Output the [x, y] coordinate of the center of the cell containing the given text.  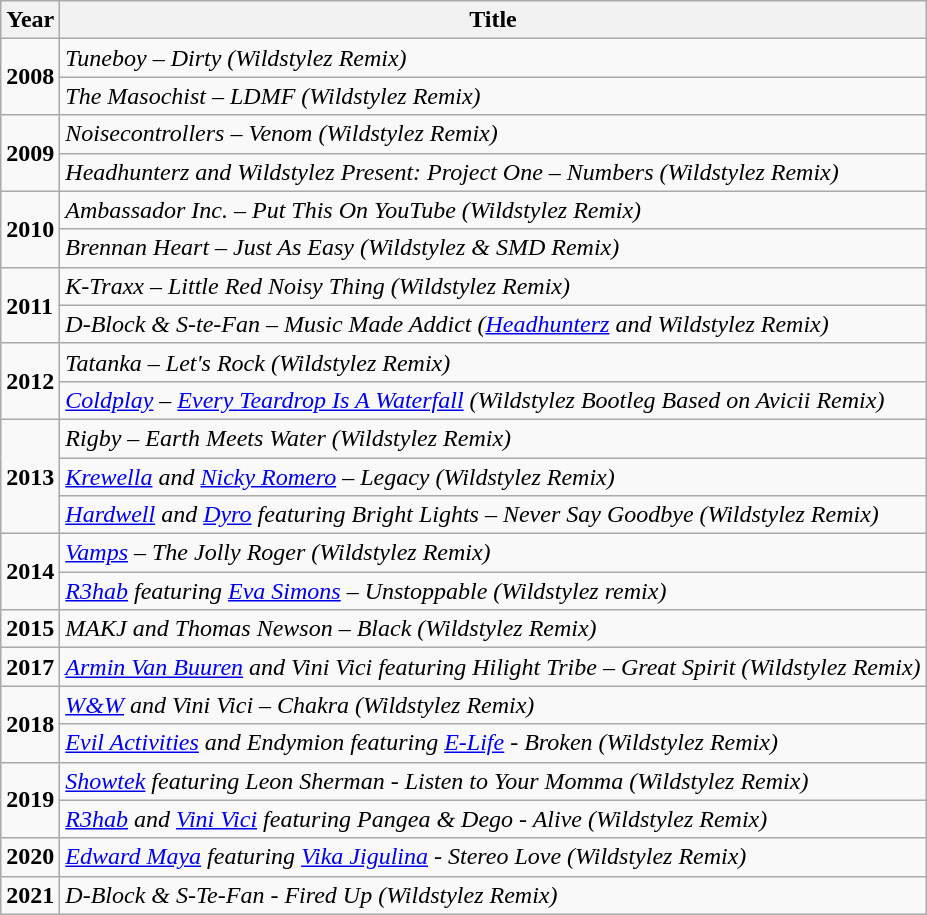
Rigby – Earth Meets Water (Wildstylez Remix) [493, 438]
Showtek featuring Leon Sherman - Listen to Your Momma (Wildstylez Remix) [493, 781]
Krewella and Nicky Romero – Legacy (Wildstylez Remix) [493, 477]
K-Traxx – Little Red Noisy Thing (Wildstylez Remix) [493, 286]
2014 [30, 572]
Evil Activities and Endymion featuring E-Life - Broken (Wildstylez Remix) [493, 743]
2018 [30, 724]
2013 [30, 476]
Edward Maya featuring Vika Jigulina - Stereo Love (Wildstylez Remix) [493, 857]
2017 [30, 667]
Ambassador Inc. – Put This On YouTube (Wildstylez Remix) [493, 210]
Brennan Heart – Just As Easy (Wildstylez & SMD Remix) [493, 248]
2010 [30, 229]
2019 [30, 800]
Headhunterz and Wildstylez Present: Project One – Numbers (Wildstylez Remix) [493, 172]
2015 [30, 629]
Year [30, 20]
Tuneboy – Dirty (Wildstylez Remix) [493, 58]
D-Block & S-Te-Fan - Fired Up (Wildstylez Remix) [493, 895]
W&W and Vini Vici – Chakra (Wildstylez Remix) [493, 705]
Vamps – The Jolly Roger (Wildstylez Remix) [493, 553]
Tatanka – Let's Rock (Wildstylez Remix) [493, 362]
MAKJ and Thomas Newson – Black (Wildstylez Remix) [493, 629]
2011 [30, 305]
Title [493, 20]
R3hab and Vini Vici featuring Pangea & Dego - Alive (Wildstylez Remix) [493, 819]
R3hab featuring Eva Simons – Unstoppable (Wildstylez remix) [493, 591]
2021 [30, 895]
2008 [30, 77]
Noisecontrollers – Venom (Wildstylez Remix) [493, 134]
The Masochist – LDMF (Wildstylez Remix) [493, 96]
Armin Van Buuren and Vini Vici featuring Hilight Tribe – Great Spirit (Wildstylez Remix) [493, 667]
2020 [30, 857]
D-Block & S-te-Fan – Music Made Addict (Headhunterz and Wildstylez Remix) [493, 324]
2009 [30, 153]
Hardwell and Dyro featuring Bright Lights – Never Say Goodbye (Wildstylez Remix) [493, 515]
Coldplay – Every Teardrop Is A Waterfall (Wildstylez Bootleg Based on Avicii Remix) [493, 400]
2012 [30, 381]
